Pinpoint the cell where the given text exists, returning its [x, y] midpoint coordinate. 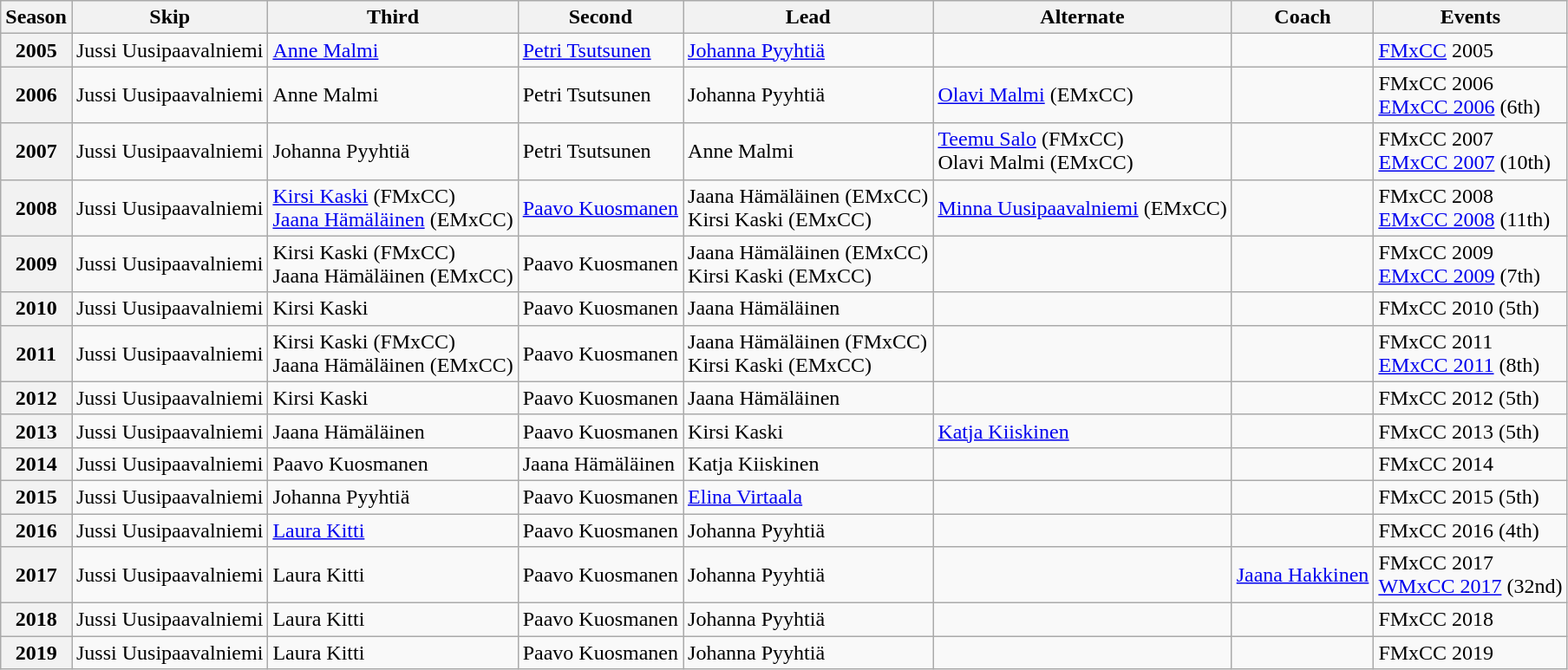
Jaana Hakkinen [1303, 576]
2008 [36, 208]
2017 [36, 576]
FMxCC 2013 (5th) [1471, 431]
FMxCC 2012 (5th) [1471, 398]
Lead [808, 17]
2006 [36, 95]
FMxCC 2017 WMxCC 2017 (32nd) [1471, 576]
Alternate [1082, 17]
2012 [36, 398]
Minna Uusipaavalniemi (EMxCC) [1082, 208]
FMxCC 2015 (5th) [1471, 497]
2010 [36, 309]
2011 [36, 354]
2009 [36, 263]
2013 [36, 431]
2007 [36, 151]
Events [1471, 17]
Second [600, 17]
FMxCC 2005 [1471, 50]
2019 [36, 653]
2005 [36, 50]
FMxCC 2008 EMxCC 2008 (11th) [1471, 208]
Coach [1303, 17]
Olavi Malmi (EMxCC) [1082, 95]
2016 [36, 530]
Jaana Hämäläinen (FMxCC)Kirsi Kaski (EMxCC) [808, 354]
FMxCC 2009 EMxCC 2009 (7th) [1471, 263]
FMxCC 2019 [1471, 653]
Elina Virtaala [808, 497]
FMxCC 2010 (5th) [1471, 309]
2015 [36, 497]
2018 [36, 620]
FMxCC 2011 EMxCC 2011 (8th) [1471, 354]
Skip [169, 17]
2014 [36, 464]
FMxCC 2014 [1471, 464]
Third [393, 17]
FMxCC 2016 (4th) [1471, 530]
FMxCC 2007 EMxCC 2007 (10th) [1471, 151]
Teemu Salo (FMxCC)Olavi Malmi (EMxCC) [1082, 151]
FMxCC 2006 EMxCC 2006 (6th) [1471, 95]
Season [36, 17]
FMxCC 2018 [1471, 620]
